Detect which cell encompasses the target text, then output its [X, Y] center coordinate. 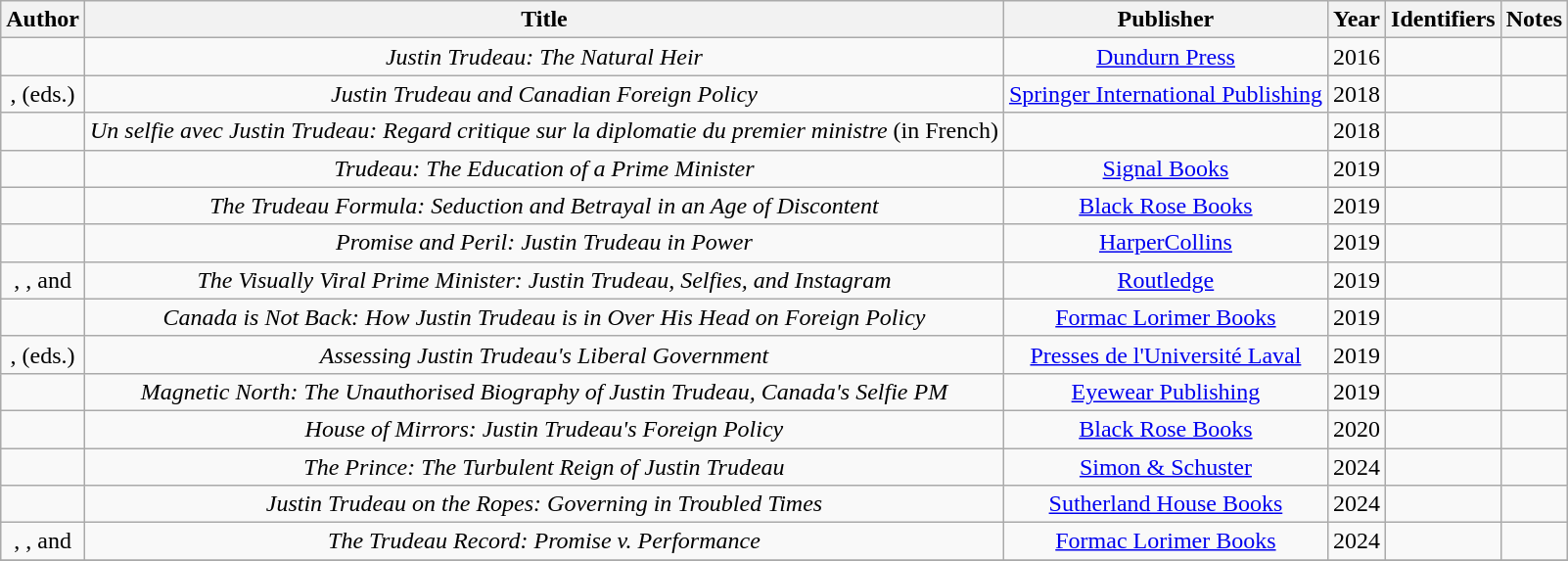
The Prince: The Turbulent Reign of Justin Trudeau [544, 467]
Justin Trudeau: The Natural Heir [544, 57]
Justin Trudeau and Canadian Foreign Policy [544, 94]
Title [544, 20]
Routledge [1165, 280]
Notes [1534, 20]
Justin Trudeau on the Ropes: Governing in Troubled Times [544, 504]
Identifiers [1444, 20]
Author [43, 20]
Springer International Publishing [1165, 94]
Year [1357, 20]
Canada is Not Back: How Justin Trudeau is in Over His Head on Foreign Policy [544, 317]
2016 [1357, 57]
HarperCollins [1165, 243]
House of Mirrors: Justin Trudeau's Foreign Policy [544, 429]
Signal Books [1165, 168]
Trudeau: The Education of a Prime Minister [544, 168]
Simon & Schuster [1165, 467]
Magnetic North: The Unauthorised Biography of Justin Trudeau, Canada's Selfie PM [544, 392]
The Trudeau Formula: Seduction and Betrayal in an Age of Discontent [544, 206]
Un selfie avec Justin Trudeau: Regard critique sur la diplomatie du premier ministre (in French) [544, 131]
The Trudeau Record: Promise v. Performance [544, 541]
Promise and Peril: Justin Trudeau in Power [544, 243]
2020 [1357, 429]
Presses de l'Université Laval [1165, 354]
Assessing Justin Trudeau's Liberal Government [544, 354]
Sutherland House Books [1165, 504]
Dundurn Press [1165, 57]
The Visually Viral Prime Minister: Justin Trudeau, Selfies, and Instagram [544, 280]
Publisher [1165, 20]
Eyewear Publishing [1165, 392]
